Pinpoint the cell where the given text exists, returning its (X, Y) midpoint coordinate. 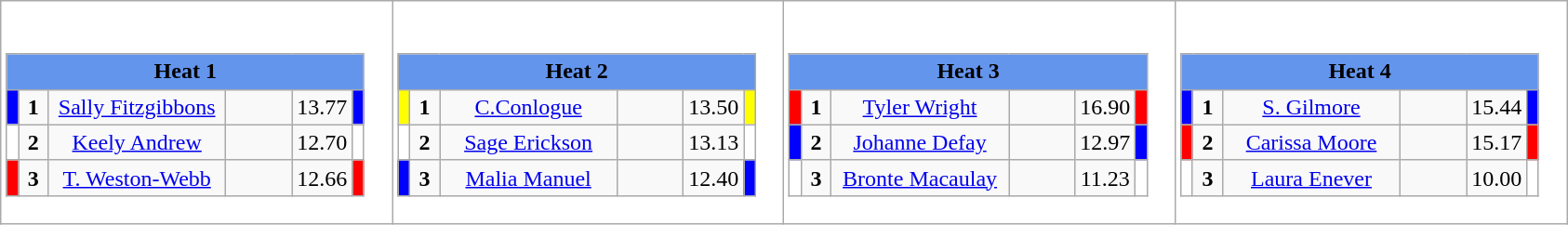
13.77 (322, 107)
Carissa Moore (1311, 142)
Johanne Defay (921, 142)
12.70 (322, 142)
Heat 2 (577, 72)
16.90 (1105, 107)
Laura Enever (1311, 178)
Keely Andrew (138, 142)
Bronte Macaulay (921, 178)
10.00 (1497, 178)
Heat 4 (1360, 72)
11.23 (1105, 178)
Heat 1 1 Sally Fitzgibbons 13.77 2 Keely Andrew 12.70 3 T. Weston-Webb 12.66 (197, 112)
Heat 2 1 C.Conlogue 13.50 2 Sage Erickson 13.13 3 Malia Manuel 12.40 (588, 112)
12.97 (1105, 142)
Sally Fitzgibbons (138, 107)
Heat 3 (968, 72)
Heat 3 1 Tyler Wright 16.90 2 Johanne Defay 12.97 3 Bronte Macaulay 11.23 (980, 112)
13.50 (714, 107)
12.66 (322, 178)
Heat 1 (185, 72)
T. Weston-Webb (138, 178)
15.17 (1497, 142)
Tyler Wright (921, 107)
13.13 (714, 142)
Sage Erickson (528, 142)
Heat 4 1 S. Gilmore 15.44 2 Carissa Moore 15.17 3 Laura Enever 10.00 (1371, 112)
15.44 (1497, 107)
Malia Manuel (528, 178)
S. Gilmore (1311, 107)
C.Conlogue (528, 107)
12.40 (714, 178)
